Detect which cell encompasses the target text, then output its (x, y) center coordinate. 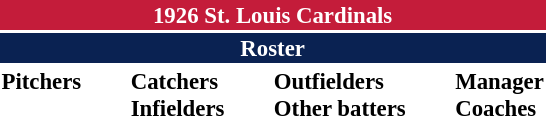
Roster (272, 48)
1926 St. Louis Cardinals (272, 15)
